Return the (X, Y) coordinate for the center point of the cell that contains the specified text.  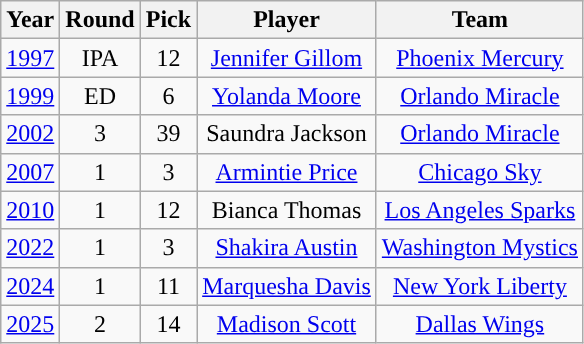
Saundra Jackson (287, 134)
Yolanda Moore (287, 96)
ED (100, 96)
Player (287, 20)
Dallas Wings (480, 324)
39 (168, 134)
Round (100, 20)
IPA (100, 58)
6 (168, 96)
Madison Scott (287, 324)
Marquesha Davis (287, 286)
Armintie Price (287, 172)
2024 (30, 286)
Phoenix Mercury (480, 58)
New York Liberty (480, 286)
1997 (30, 58)
11 (168, 286)
14 (168, 324)
Shakira Austin (287, 248)
2010 (30, 210)
2025 (30, 324)
Chicago Sky (480, 172)
2007 (30, 172)
Team (480, 20)
Washington Mystics (480, 248)
2 (100, 324)
2022 (30, 248)
Pick (168, 20)
2002 (30, 134)
1999 (30, 96)
Bianca Thomas (287, 210)
Jennifer Gillom (287, 58)
Los Angeles Sparks (480, 210)
Year (30, 20)
